Locate the cell with the specified text and output its (X, Y) center coordinate. 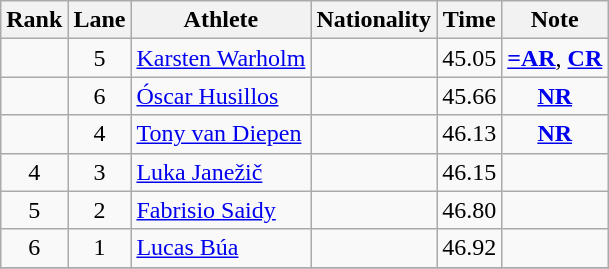
Óscar Husillos (221, 96)
Nationality (374, 20)
=AR, CR (555, 58)
Note (555, 20)
Athlete (221, 20)
Karsten Warholm (221, 58)
Lucas Búa (221, 248)
Tony van Diepen (221, 134)
2 (100, 210)
45.05 (470, 58)
46.92 (470, 248)
46.13 (470, 134)
Rank (34, 20)
Time (470, 20)
Lane (100, 20)
46.80 (470, 210)
46.15 (470, 172)
3 (100, 172)
Luka Janežič (221, 172)
45.66 (470, 96)
1 (100, 248)
Fabrisio Saidy (221, 210)
